Return the [x, y] coordinate for the center point of the cell that contains the specified text.  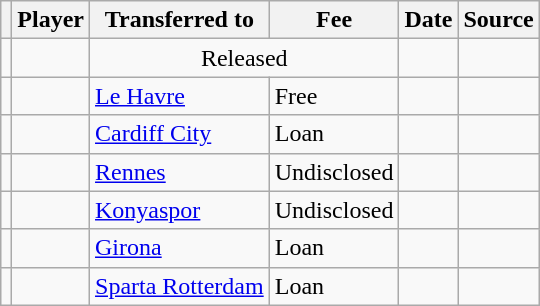
Fee [334, 20]
Konyaspor [180, 210]
Source [498, 20]
Transferred to [180, 20]
Player [51, 20]
Cardiff City [180, 134]
Released [244, 58]
Rennes [180, 172]
Date [428, 20]
Le Havre [180, 96]
Free [334, 96]
Girona [180, 248]
Sparta Rotterdam [180, 286]
